Scan for the cell matching the given text and deliver its [X, Y] coordinate at center. 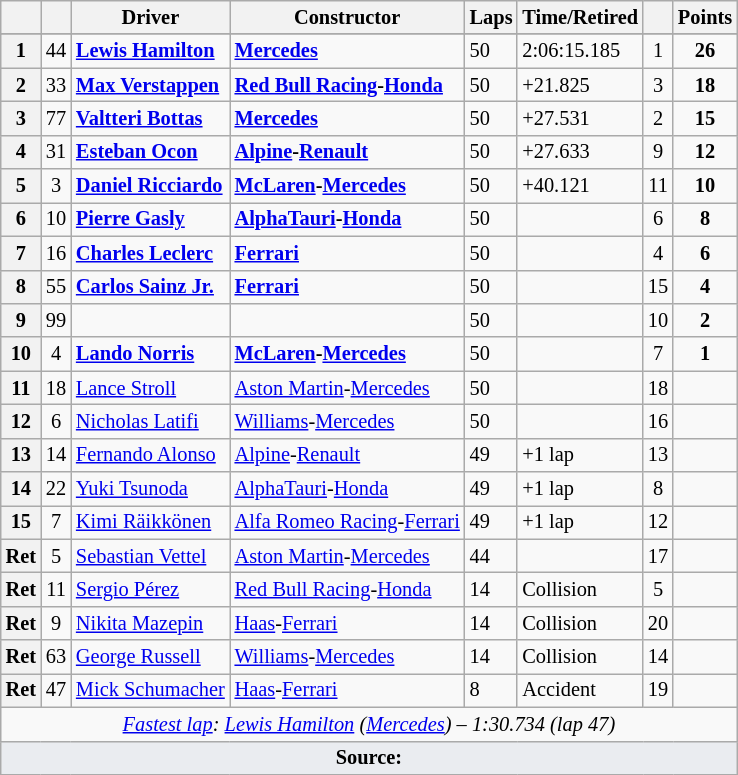
55 [56, 287]
+21.825 [580, 85]
63 [56, 657]
22 [56, 489]
17 [658, 556]
Laps [492, 17]
47 [56, 690]
Driver [150, 17]
33 [56, 85]
Lewis Hamilton [150, 51]
Lance Stroll [150, 388]
Nicholas Latifi [150, 421]
Accident [580, 690]
Max Verstappen [150, 85]
+27.633 [580, 152]
+40.121 [580, 186]
Points [705, 17]
26 [705, 51]
Nikita Mazepin [150, 623]
Fastest lap: Lewis Hamilton (Mercedes) – 1:30.734 (lap 47) [369, 724]
Charles Leclerc [150, 253]
99 [56, 320]
Fernando Alonso [150, 455]
Kimi Räikkönen [150, 522]
Source: [369, 758]
Sergio Pérez [150, 589]
Mick Schumacher [150, 690]
2:06:15.185 [580, 51]
George Russell [150, 657]
31 [56, 152]
Constructor [348, 17]
Valtteri Bottas [150, 118]
Carlos Sainz Jr. [150, 287]
Esteban Ocon [150, 152]
Lando Norris [150, 354]
Sebastian Vettel [150, 556]
+27.531 [580, 118]
Alfa Romeo Racing-Ferrari [348, 522]
Yuki Tsunoda [150, 489]
77 [56, 118]
Time/Retired [580, 17]
20 [658, 623]
19 [658, 690]
Pierre Gasly [150, 219]
Daniel Ricciardo [150, 186]
